Scan for the cell matching the given text and deliver its (x, y) coordinate at center. 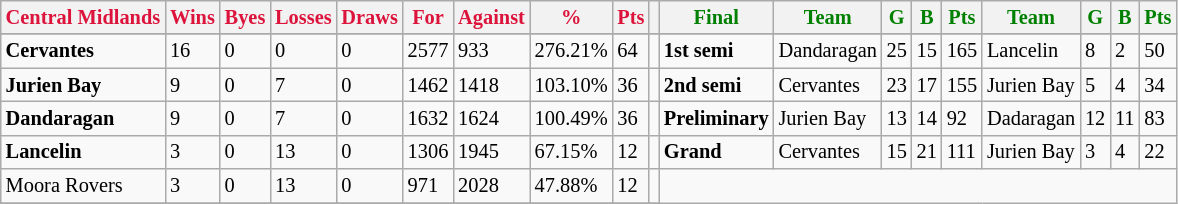
Draws (369, 17)
8 (1095, 51)
16 (192, 51)
Grand (716, 152)
971 (428, 186)
Losses (303, 17)
933 (492, 51)
50 (1158, 51)
22 (1158, 152)
155 (962, 85)
83 (1158, 118)
92 (962, 118)
165 (962, 51)
2577 (428, 51)
34 (1158, 85)
Dadaragan (1031, 118)
1462 (428, 85)
1306 (428, 152)
11 (1124, 118)
111 (962, 152)
2nd semi (716, 85)
14 (927, 118)
Byes (245, 17)
Preliminary (716, 118)
23 (897, 85)
103.10% (572, 85)
25 (897, 51)
1945 (492, 152)
% (572, 17)
2 (1124, 51)
47.88% (572, 186)
276.21% (572, 51)
2028 (492, 186)
1632 (428, 118)
1st semi (716, 51)
67.15% (572, 152)
Final (716, 17)
100.49% (572, 118)
64 (630, 51)
Wins (192, 17)
5 (1095, 85)
17 (927, 85)
For (428, 17)
1418 (492, 85)
1624 (492, 118)
Central Midlands (83, 17)
Moora Rovers (83, 186)
Against (492, 17)
21 (927, 152)
